Search for the cell housing the specified text and yield its [x, y] center coordinate. 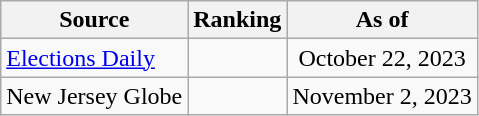
Ranking [238, 20]
As of [382, 20]
October 22, 2023 [382, 58]
Elections Daily [94, 58]
New Jersey Globe [94, 96]
Source [94, 20]
November 2, 2023 [382, 96]
